Output the (X, Y) coordinate of the center of the cell containing the given text.  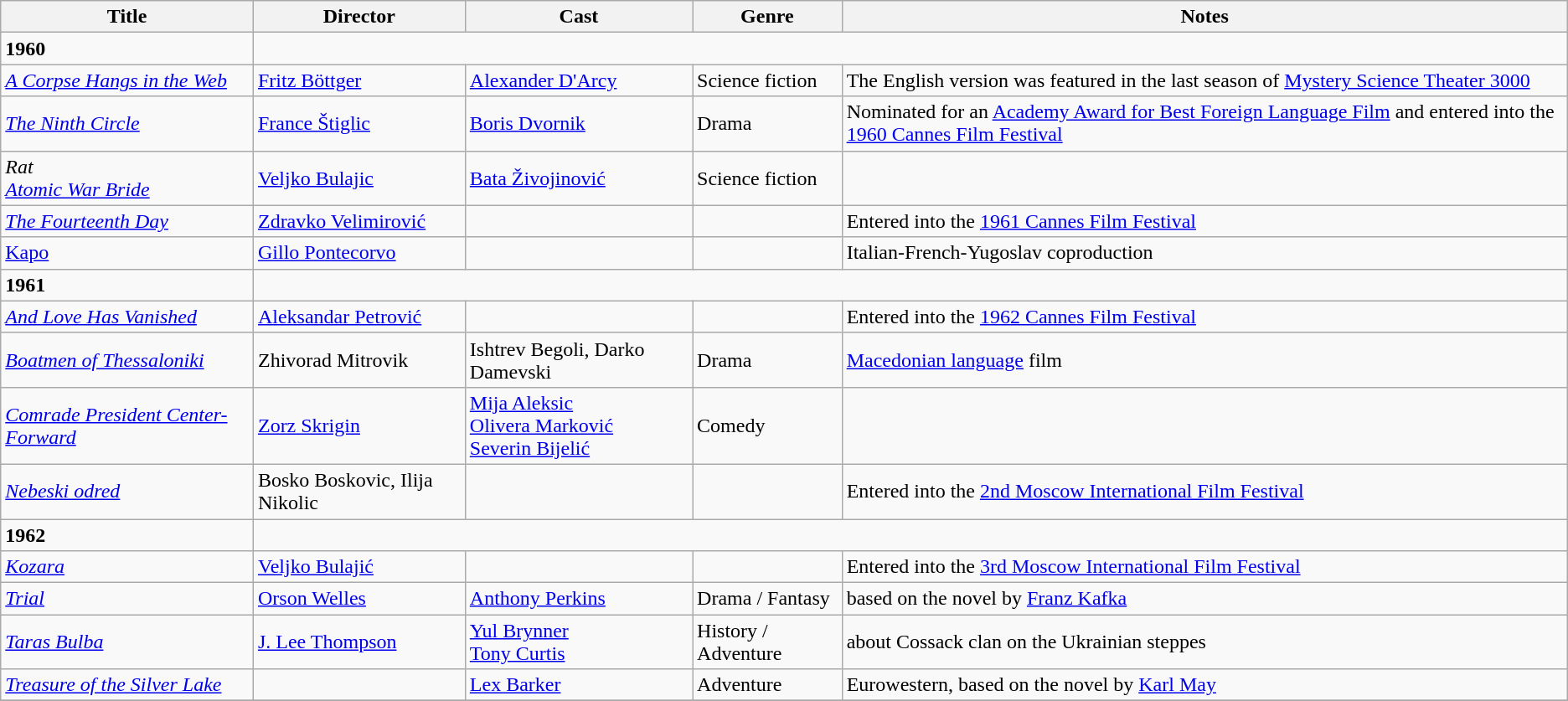
about Cossack clan on the Ukrainian steppes (1204, 642)
Nebeski odred (127, 491)
Comrade President Center-Forward (127, 425)
J. Lee Thompson (358, 642)
The Ninth Circle (127, 124)
Anthony Perkins (578, 599)
Director (358, 17)
Ishtrev Begoli, Darko Damevski (578, 360)
Title (127, 17)
Entered into the 2nd Moscow International Film Festival (1204, 491)
Veljko Bulajic (358, 178)
A Corpse Hangs in the Web (127, 80)
Bata Živojinović (578, 178)
Macedonian language film (1204, 360)
Genre (767, 17)
Mija AleksicOlivera MarkovićSeverin Bijelić (578, 425)
1960 (127, 49)
Entered into the 1961 Cannes Film Festival (1204, 221)
France Štiglic (358, 124)
The Fourteenth Day (127, 221)
Aleksandar Petrović (358, 317)
Zhivorad Mitrovik (358, 360)
Taras Bulba (127, 642)
Adventure (767, 685)
And Love Has Vanished (127, 317)
Trial (127, 599)
Zorz Skrigin (358, 425)
Boris Dvornik (578, 124)
Bosko Boskovic, Ilija Nikolic (358, 491)
Zdravko Velimirović (358, 221)
Comedy (767, 425)
Nominated for an Academy Award for Best Foreign Language Film and entered into the 1960 Cannes Film Festival (1204, 124)
Treasure of the Silver Lake (127, 685)
1961 (127, 285)
Rat Atomic War Bride (127, 178)
Drama / Fantasy (767, 599)
Italian-French-Yugoslav coproduction (1204, 253)
Yul BrynnerTony Curtis (578, 642)
1962 (127, 535)
Kapo (127, 253)
The English version was featured in the last season of Mystery Science Theater 3000 (1204, 80)
History / Adventure (767, 642)
Gillo Pontecorvo (358, 253)
based on the novel by Franz Kafka (1204, 599)
Alexander D'Arcy (578, 80)
Entered into the 1962 Cannes Film Festival (1204, 317)
Lex Barker (578, 685)
Notes (1204, 17)
Entered into the 3rd Moscow International Film Festival (1204, 567)
Fritz Böttger (358, 80)
Eurowestern, based on the novel by Karl May (1204, 685)
Veljko Bulajić (358, 567)
Boatmen of Thessaloniki (127, 360)
Cast (578, 17)
Kozara (127, 567)
Orson Welles (358, 599)
